Provide the (x, y) coordinate of the cell's center where the given text is located.  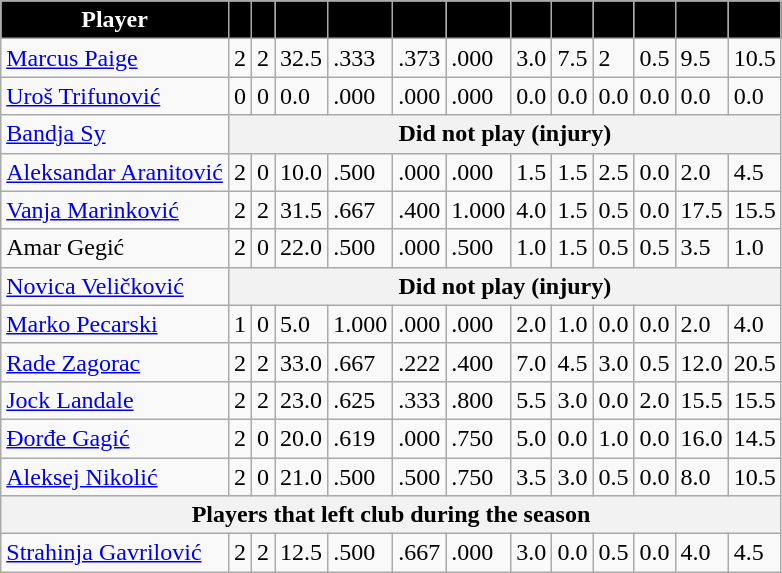
14.5 (754, 438)
Rade Zagorac (115, 362)
.373 (420, 58)
.222 (420, 362)
Bandja Sy (115, 134)
10.0 (302, 172)
Amar Gegić (115, 248)
Uroš Trifunović (115, 96)
21.0 (302, 477)
17.5 (702, 210)
12.0 (702, 362)
.800 (478, 400)
Marko Pecarski (115, 324)
9.5 (702, 58)
Marcus Paige (115, 58)
.619 (360, 438)
7.5 (572, 58)
2.5 (614, 172)
Player (115, 20)
20.0 (302, 438)
Aleksej Nikolić (115, 477)
Vanja Marinković (115, 210)
20.5 (754, 362)
16.0 (702, 438)
23.0 (302, 400)
7.0 (532, 362)
12.5 (302, 553)
31.5 (302, 210)
32.5 (302, 58)
Aleksandar Aranitović (115, 172)
Đorđe Gagić (115, 438)
8.0 (702, 477)
Jock Landale (115, 400)
.625 (360, 400)
33.0 (302, 362)
22.0 (302, 248)
5.5 (532, 400)
Players that left club during the season (391, 515)
Novica Veličković (115, 286)
1 (240, 324)
Strahinja Gavrilović (115, 553)
